Return (X, Y) of the center of cell containing provided text 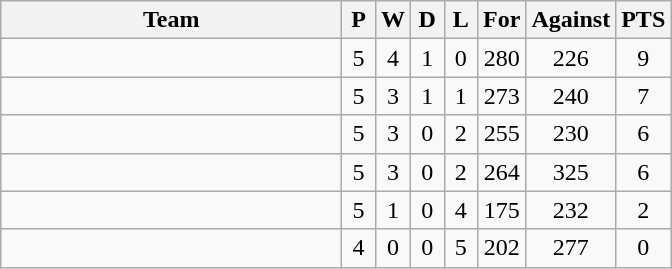
PTS (644, 20)
273 (502, 96)
Team (172, 20)
277 (571, 248)
W (392, 20)
255 (502, 134)
D (427, 20)
230 (571, 134)
7 (644, 96)
264 (502, 172)
For (502, 20)
280 (502, 58)
Against (571, 20)
202 (502, 248)
325 (571, 172)
226 (571, 58)
9 (644, 58)
L (461, 20)
175 (502, 210)
232 (571, 210)
P (359, 20)
240 (571, 96)
